From the cell containing the given text, extract its center point as (X, Y) coordinate. 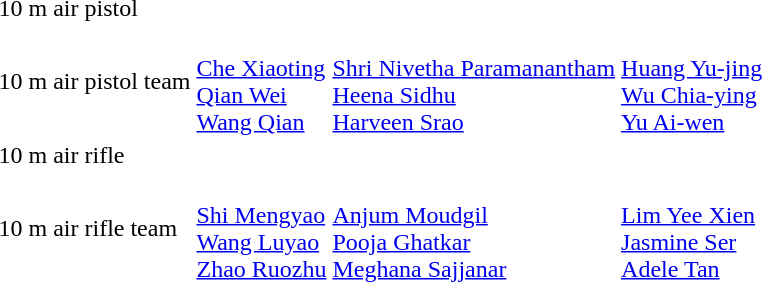
Shri Nivetha ParamananthamHeena SidhuHarveen Srao (474, 82)
Che XiaotingQian WeiWang Qian (262, 82)
